Find where the given text appears and provide that cell's center as (x, y) coordinate. 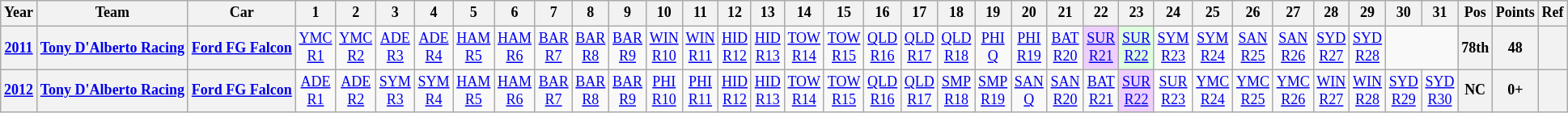
0+ (1515, 91)
SYDR28 (1367, 48)
PHIQ (994, 48)
Car (241, 13)
YMCR24 (1213, 91)
ADER4 (434, 48)
5 (474, 13)
YMCR26 (1293, 91)
30 (1403, 13)
8 (591, 13)
SYMR23 (1173, 48)
SYMR4 (434, 91)
ADER3 (396, 48)
15 (843, 13)
SANQ (1029, 91)
78th (1476, 48)
27 (1293, 13)
48 (1515, 48)
3 (396, 13)
19 (994, 13)
Pos (1476, 13)
31 (1440, 13)
28 (1332, 13)
18 (956, 13)
2 (356, 13)
WINR27 (1332, 91)
BATR20 (1065, 48)
PHIR10 (663, 91)
12 (735, 13)
23 (1137, 13)
SYDR27 (1332, 48)
13 (767, 13)
YMCR1 (316, 48)
14 (804, 13)
BATR21 (1101, 91)
Points (1515, 13)
SANR25 (1253, 48)
24 (1173, 13)
2012 (19, 91)
6 (515, 13)
SYMR3 (396, 91)
SMPR18 (956, 91)
Year (19, 13)
20 (1029, 13)
22 (1101, 13)
WINR28 (1367, 91)
25 (1213, 13)
9 (628, 13)
29 (1367, 13)
16 (883, 13)
SYDR30 (1440, 91)
PHIR11 (701, 91)
NC (1476, 91)
SYMR24 (1213, 48)
21 (1065, 13)
1 (316, 13)
QLDR18 (956, 48)
SANR26 (1293, 48)
SURR23 (1173, 91)
7 (553, 13)
WINR11 (701, 48)
26 (1253, 13)
SYDR29 (1403, 91)
WINR10 (663, 48)
SMPR19 (994, 91)
4 (434, 13)
ADER1 (316, 91)
Ref (1553, 13)
10 (663, 13)
YMCR2 (356, 48)
SANR20 (1065, 91)
17 (919, 13)
2011 (19, 48)
ADER2 (356, 91)
YMCR25 (1253, 91)
11 (701, 13)
PHIR19 (1029, 48)
Team (112, 13)
SURR21 (1101, 48)
